Extract the (X, Y) coordinate from the center of the cell holding the provided text.  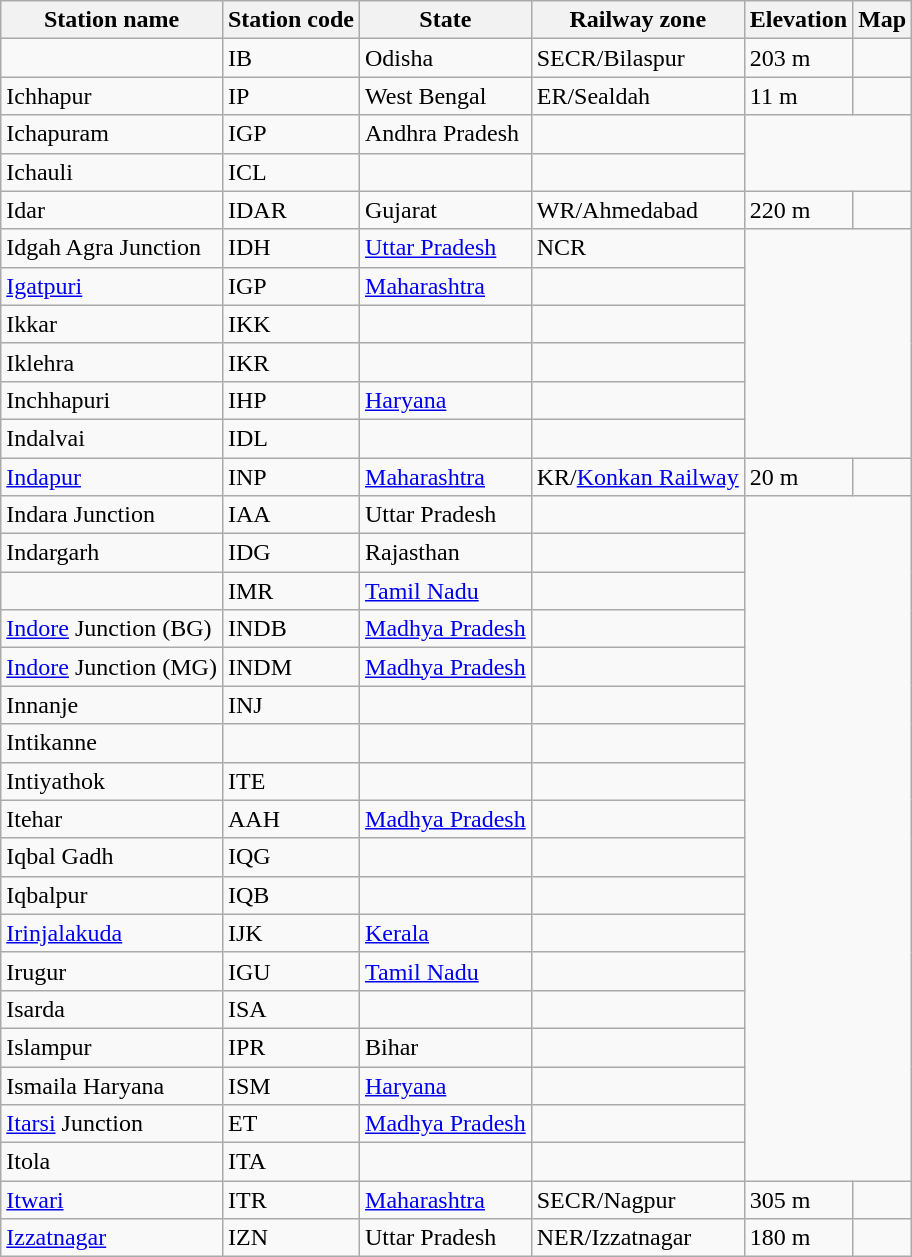
Ikkar (112, 324)
220 m (798, 210)
Intiyathok (112, 781)
Iklehra (112, 362)
Inchhapuri (112, 400)
Islampur (112, 1047)
Itola (112, 1162)
ICL (290, 172)
NER/Izzatnagar (638, 1238)
State (446, 20)
305 m (798, 1200)
IJK (290, 933)
IMR (290, 591)
Rajasthan (446, 553)
Station name (112, 20)
IQB (290, 895)
KR/Konkan Railway (638, 477)
Indore Junction (MG) (112, 667)
Railway zone (638, 20)
ET (290, 1124)
Isarda (112, 1009)
IDG (290, 553)
ISA (290, 1009)
Igatpuri (112, 286)
IKK (290, 324)
Map (882, 20)
Iqbal Gadh (112, 857)
Indargarh (112, 553)
Elevation (798, 20)
Ichapuram (112, 134)
Kerala (446, 933)
Odisha (446, 58)
ITR (290, 1200)
INDM (290, 667)
IP (290, 96)
IZN (290, 1238)
Bihar (446, 1047)
Indore Junction (BG) (112, 629)
ITA (290, 1162)
Ichhapur (112, 96)
IB (290, 58)
IDH (290, 248)
SECR/Nagpur (638, 1200)
IHP (290, 400)
Indara Junction (112, 515)
ITE (290, 781)
Itwari (112, 1200)
IQG (290, 857)
Itarsi Junction (112, 1124)
Station code (290, 20)
Andhra Pradesh (446, 134)
Gujarat (446, 210)
Idar (112, 210)
Ichauli (112, 172)
INP (290, 477)
Indapur (112, 477)
Irugur (112, 971)
Itehar (112, 819)
Izzatnagar (112, 1238)
Indalvai (112, 438)
West Bengal (446, 96)
Iqbalpur (112, 895)
AAH (290, 819)
IGU (290, 971)
IPR (290, 1047)
INJ (290, 705)
20 m (798, 477)
Ismaila Haryana (112, 1085)
IKR (290, 362)
IDL (290, 438)
IAA (290, 515)
Intikanne (112, 743)
ISM (290, 1085)
Innanje (112, 705)
Irinjalakuda (112, 933)
INDB (290, 629)
203 m (798, 58)
Idgah Agra Junction (112, 248)
SECR/Bilaspur (638, 58)
IDAR (290, 210)
180 m (798, 1238)
NCR (638, 248)
ER/Sealdah (638, 96)
WR/Ahmedabad (638, 210)
11 m (798, 96)
